Locate the cell with the specified text and output its (X, Y) center coordinate. 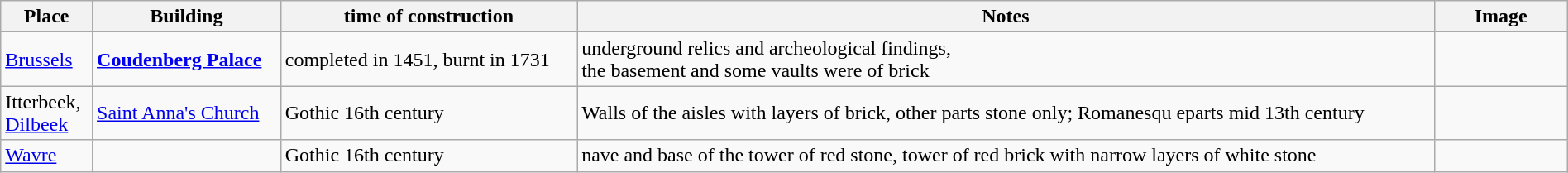
Place (46, 17)
underground relics and archeological findings,the basement and some vaults were of brick (1006, 60)
Image (1500, 17)
Walls of the aisles with layers of brick, other parts stone only; Romanesqu eparts mid 13th century (1006, 113)
Saint Anna's Church (187, 113)
Coudenberg Palace (187, 60)
Wavre (46, 156)
Itterbeek,Dilbeek (46, 113)
Notes (1006, 17)
completed in 1451, burnt in 1731 (428, 60)
nave and base of the tower of red stone, tower of red brick with narrow layers of white stone (1006, 156)
time of construction (428, 17)
Building (187, 17)
Brussels (46, 60)
